Detect which cell encompasses the target text, then output its [x, y] center coordinate. 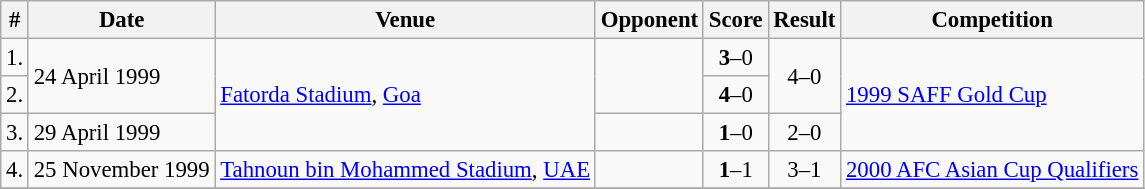
Date [121, 20]
2. [15, 95]
1. [15, 58]
Score [736, 20]
Tahnoun bin Mohammed Stadium, UAE [405, 170]
24 April 1999 [121, 76]
1–1 [736, 170]
25 November 1999 [121, 170]
1999 SAFF Gold Cup [992, 96]
Venue [405, 20]
2–0 [804, 133]
29 April 1999 [121, 133]
3. [15, 133]
# [15, 20]
Opponent [649, 20]
4. [15, 170]
3–1 [804, 170]
Result [804, 20]
3–0 [736, 58]
2000 AFC Asian Cup Qualifiers [992, 170]
Fatorda Stadium, Goa [405, 96]
1–0 [736, 133]
Competition [992, 20]
